Scan for the cell matching the given text and deliver its (X, Y) coordinate at center. 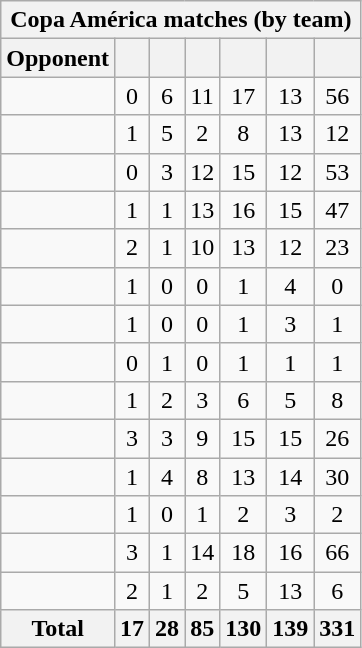
Total (58, 629)
11 (202, 96)
Copa América matches (by team) (181, 20)
85 (202, 629)
56 (338, 96)
10 (202, 248)
Opponent (58, 58)
23 (338, 248)
130 (244, 629)
30 (338, 477)
331 (338, 629)
139 (290, 629)
28 (168, 629)
26 (338, 438)
66 (338, 553)
18 (244, 553)
9 (202, 438)
47 (338, 210)
53 (338, 172)
